For the text-containing cell, return its midpoint in [X, Y] coordinate format. 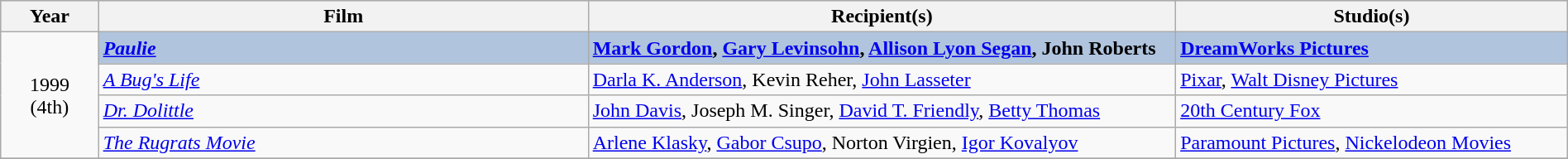
Year [50, 17]
Darla K. Anderson, Kevin Reher, John Lasseter [882, 79]
20th Century Fox [1372, 111]
Paulie [343, 48]
Studio(s) [1372, 17]
1999(4th) [50, 95]
Paramount Pictures, Nickelodeon Movies [1372, 142]
Pixar, Walt Disney Pictures [1372, 79]
A Bug's Life [343, 79]
The Rugrats Movie [343, 142]
Film [343, 17]
Dr. Dolittle [343, 111]
Recipient(s) [882, 17]
John Davis, Joseph M. Singer, David T. Friendly, Betty Thomas [882, 111]
Arlene Klasky, Gabor Csupo, Norton Virgien, Igor Kovalyov [882, 142]
Mark Gordon, Gary Levinsohn, Allison Lyon Segan, John Roberts [882, 48]
DreamWorks Pictures [1372, 48]
